Determine the [X, Y] coordinate at the center of the cell enclosing the given text.  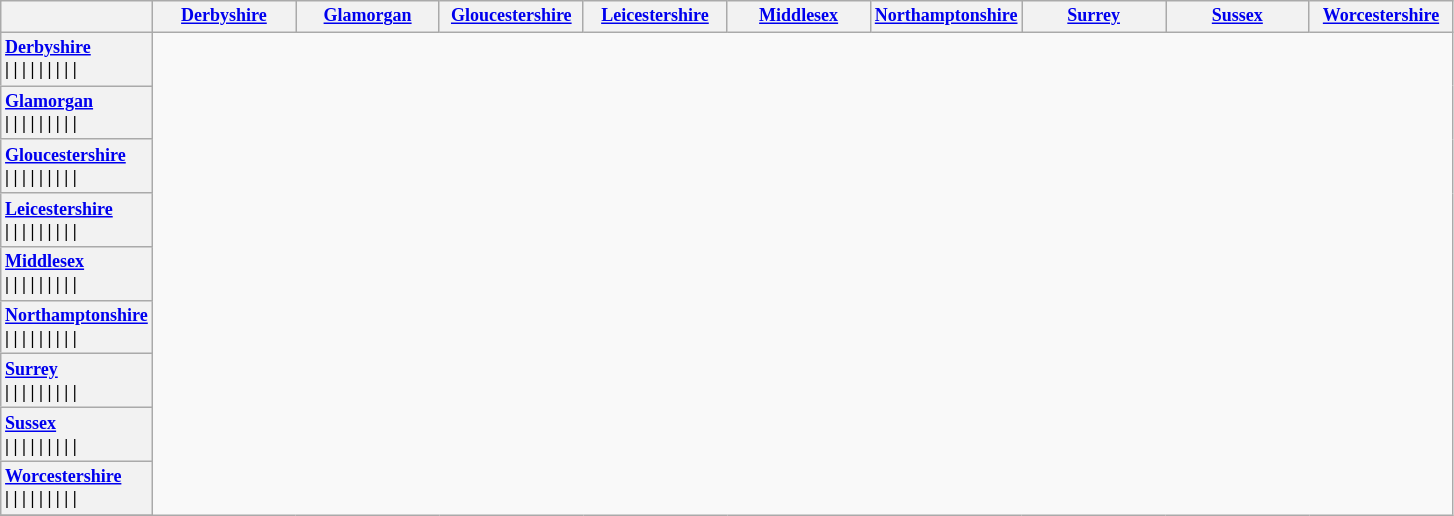
Middlesex | | | | | | | | | [76, 274]
Northamptonshire | | | | | | | | | [76, 327]
Surrey [1094, 16]
Derbyshire [224, 16]
Glamorgan [368, 16]
Leicestershire | | | | | | | | | [76, 220]
Derbyshire | | | | | | | | | [76, 59]
Middlesex [799, 16]
Gloucestershire [511, 16]
Gloucestershire | | | | | | | | | [76, 166]
Sussex | | | | | | | | | [76, 435]
Glamorgan | | | | | | | | | [76, 113]
Northamptonshire [946, 16]
Worcestershire [1381, 16]
Surrey | | | | | | | | | [76, 381]
Worcestershire | | | | | | | | | [76, 488]
Sussex [1238, 16]
Leicestershire [655, 16]
